Search for the cell housing the specified text and yield its (x, y) center coordinate. 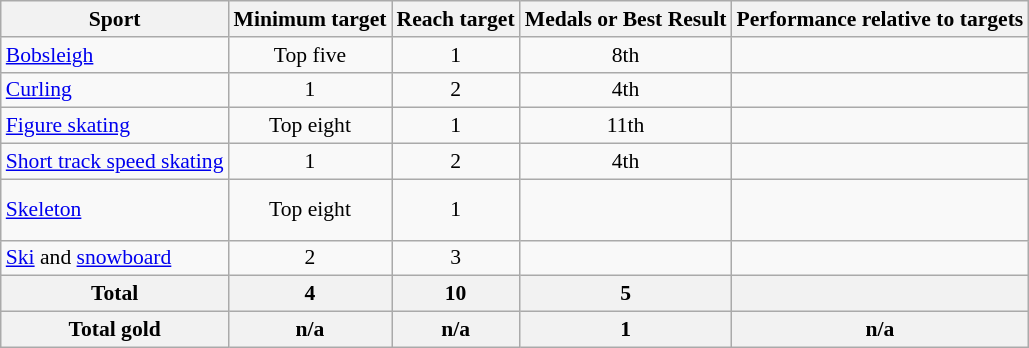
Total gold (115, 330)
Bobsleigh (115, 55)
4 (310, 294)
10 (456, 294)
3 (456, 258)
11th (626, 126)
5 (626, 294)
Top five (310, 55)
Skeleton (115, 210)
Reach target (456, 19)
Ski and snowboard (115, 258)
Minimum target (310, 19)
Performance relative to targets (880, 19)
Total (115, 294)
Medals or Best Result (626, 19)
8th (626, 55)
Figure skating (115, 126)
Sport (115, 19)
Curling (115, 90)
Short track speed skating (115, 162)
